Extract the [X, Y] coordinate from the center of the cell holding the provided text.  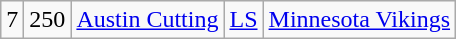
Minnesota Vikings [360, 20]
LS [244, 20]
Austin Cutting [148, 20]
250 [48, 20]
7 [12, 20]
